Output the (X, Y) coordinate of the center of the cell containing the given text.  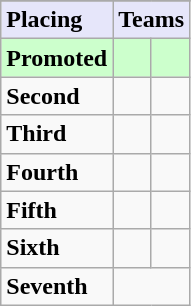
Third (57, 134)
Fifth (57, 210)
Sixth (57, 248)
Promoted (57, 58)
Placing (57, 20)
Second (57, 96)
Fourth (57, 172)
Seventh (57, 286)
Teams (152, 20)
